Output the (X, Y) coordinate of the center of the cell containing the given text.  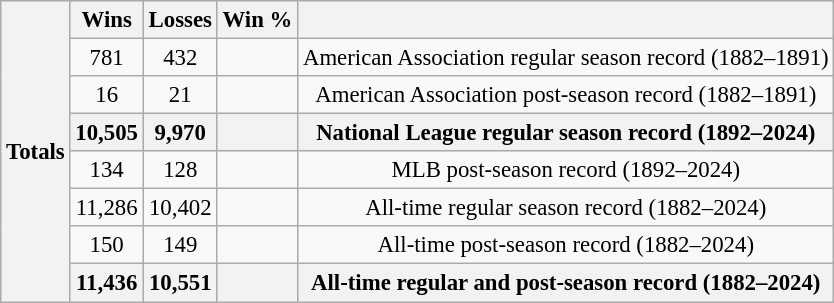
128 (180, 170)
16 (106, 95)
All-time post-season record (1882–2024) (566, 245)
All-time regular season record (1882–2024) (566, 208)
10,551 (180, 283)
10,505 (106, 133)
Totals (36, 152)
National League regular season record (1892–2024) (566, 133)
Wins (106, 20)
432 (180, 58)
781 (106, 58)
9,970 (180, 133)
149 (180, 245)
150 (106, 245)
All-time regular and post-season record (1882–2024) (566, 283)
MLB post-season record (1892–2024) (566, 170)
11,286 (106, 208)
Win % (257, 20)
10,402 (180, 208)
American Association post-season record (1882–1891) (566, 95)
11,436 (106, 283)
Losses (180, 20)
21 (180, 95)
American Association regular season record (1882–1891) (566, 58)
134 (106, 170)
